Pinpoint the cell where the given text exists, returning its (x, y) midpoint coordinate. 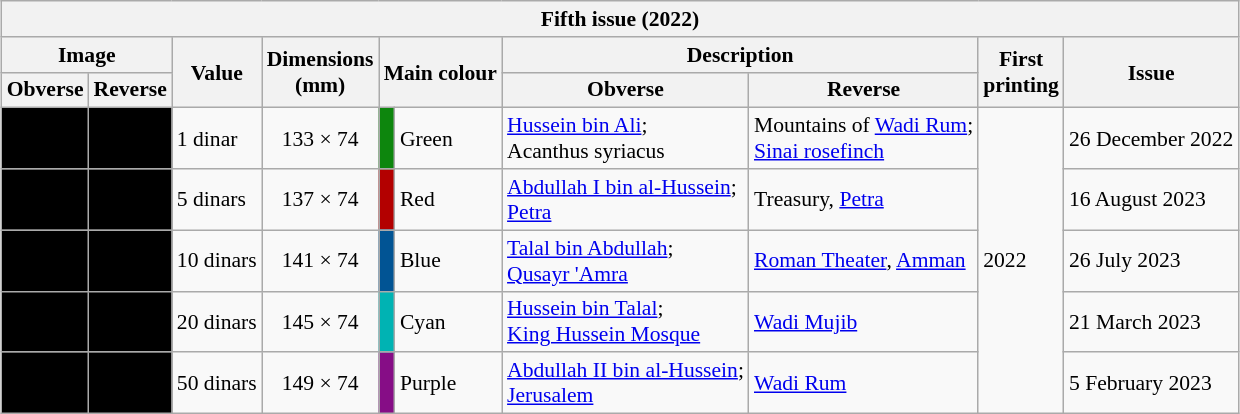
Description (740, 54)
Talal bin Abdullah;Qusayr 'Amra (626, 260)
Value (217, 72)
137 × 74 (320, 200)
Hussein bin Ali;Acanthus syriacus (626, 138)
Mountains of Wadi Rum;Sinai rosefinch (864, 138)
Roman Theater, Amman (864, 260)
133 × 74 (320, 138)
Green (448, 138)
Cyan (448, 322)
Abdullah II bin al-Hussein;Jerusalem (626, 382)
Red (448, 200)
Blue (448, 260)
Issue (1151, 72)
2022 (1021, 261)
Main colour (440, 72)
Treasury, Petra (864, 200)
Firstprinting (1021, 72)
145 × 74 (320, 322)
149 × 74 (320, 382)
Hussein bin Talal;King Hussein Mosque (626, 322)
Purple (448, 382)
Wadi Mujib (864, 322)
10 dinars (217, 260)
26 December 2022 (1151, 138)
Abdullah I bin al-Hussein;Petra (626, 200)
16 August 2023 (1151, 200)
5 February 2023 (1151, 382)
Wadi Rum (864, 382)
5 dinars (217, 200)
Image (87, 54)
Fifth issue (2022) (620, 19)
20 dinars (217, 322)
50 dinars (217, 382)
21 March 2023 (1151, 322)
Dimensions(mm) (320, 72)
26 July 2023 (1151, 260)
141 × 74 (320, 260)
1 dinar (217, 138)
